Locate the cell with the specified text and output its [x, y] center coordinate. 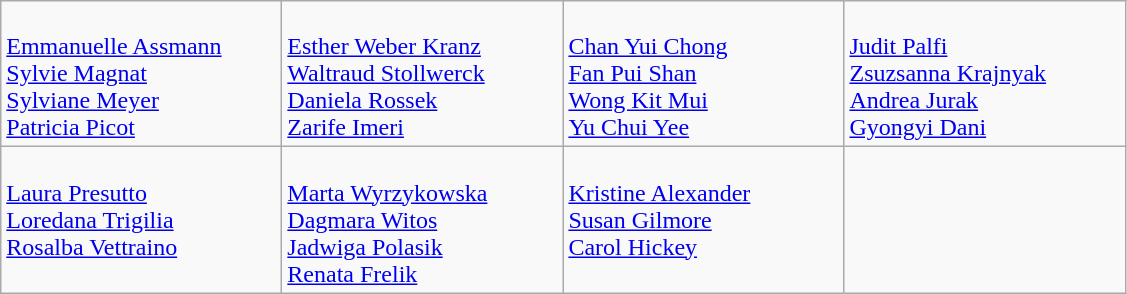
Kristine AlexanderSusan GilmoreCarol Hickey [704, 220]
Chan Yui ChongFan Pui ShanWong Kit MuiYu Chui Yee [704, 74]
Esther Weber KranzWaltraud StollwerckDaniela RossekZarife Imeri [422, 74]
Laura PresuttoLoredana TrigiliaRosalba Vettraino [142, 220]
Judit PalfiZsuzsanna KrajnyakAndrea JurakGyongyi Dani [984, 74]
Emmanuelle AssmannSylvie MagnatSylviane MeyerPatricia Picot [142, 74]
Marta WyrzykowskaDagmara WitosJadwiga PolasikRenata Frelik [422, 220]
